From the cell containing the given text, extract its center point as [X, Y] coordinate. 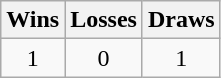
Losses [104, 20]
Draws [181, 20]
0 [104, 58]
Wins [33, 20]
